Extract the [X, Y] coordinate from the center of the cell holding the provided text.  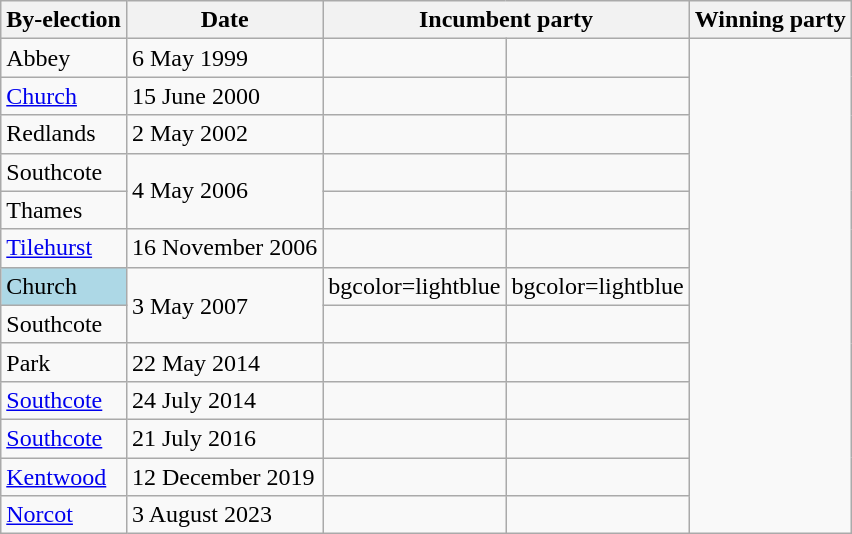
Incumbent party [506, 20]
3 August 2023 [224, 515]
Abbey [64, 58]
Date [224, 20]
6 May 1999 [224, 58]
16 November 2006 [224, 248]
24 July 2014 [224, 400]
Winning party [770, 20]
4 May 2006 [224, 191]
Thames [64, 210]
Kentwood [64, 477]
Park [64, 362]
21 July 2016 [224, 438]
Norcot [64, 515]
3 May 2007 [224, 305]
2 May 2002 [224, 134]
22 May 2014 [224, 362]
Redlands [64, 134]
Tilehurst [64, 248]
12 December 2019 [224, 477]
15 June 2000 [224, 96]
By-election [64, 20]
